Locate the cell with the specified text and output its [X, Y] center coordinate. 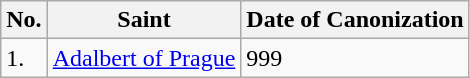
1. [24, 58]
No. [24, 20]
999 [355, 58]
Adalbert of Prague [144, 58]
Date of Canonization [355, 20]
Saint [144, 20]
